Return [X, Y] of the center of cell containing provided text 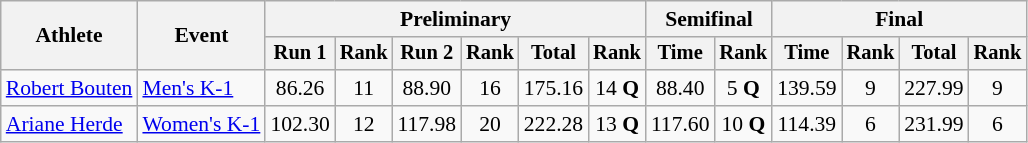
20 [490, 124]
114.39 [806, 124]
16 [490, 88]
13 Q [617, 124]
102.30 [300, 124]
Run 2 [426, 54]
175.16 [554, 88]
86.26 [300, 88]
12 [364, 124]
14 Q [617, 88]
88.40 [680, 88]
5 Q [744, 88]
Men's K-1 [201, 88]
222.28 [554, 124]
Women's K-1 [201, 124]
117.98 [426, 124]
Athlete [70, 36]
11 [364, 88]
Ariane Herde [70, 124]
88.90 [426, 88]
139.59 [806, 88]
117.60 [680, 124]
227.99 [934, 88]
Final [899, 19]
Run 1 [300, 54]
Event [201, 36]
Semifinal [709, 19]
Preliminary [455, 19]
231.99 [934, 124]
Robert Bouten [70, 88]
10 Q [744, 124]
